Extract the (X, Y) coordinate from the center of the cell holding the provided text.  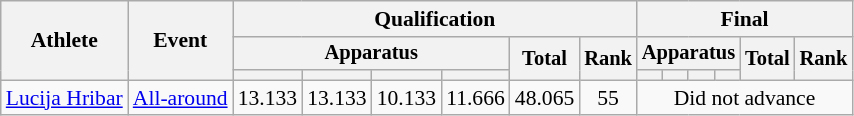
55 (608, 98)
Qualification (435, 19)
48.065 (544, 98)
Athlete (64, 40)
Final (744, 19)
Did not advance (744, 98)
Event (180, 40)
10.133 (406, 98)
Lucija Hribar (64, 98)
11.666 (476, 98)
All-around (180, 98)
